Return (x, y) of the center of cell containing provided text 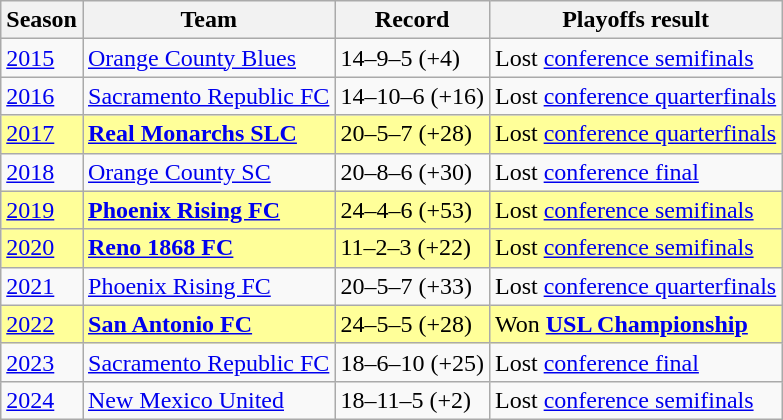
2019 (42, 210)
Orange County SC (208, 172)
20–8–6 (+30) (412, 172)
2021 (42, 286)
18–6–10 (+25) (412, 362)
Real Monarchs SLC (208, 134)
24–4–6 (+53) (412, 210)
2024 (42, 400)
2020 (42, 248)
2015 (42, 58)
14–10–6 (+16) (412, 96)
18–11–5 (+2) (412, 400)
2017 (42, 134)
20–5–7 (+33) (412, 286)
Reno 1868 FC (208, 248)
20–5–7 (+28) (412, 134)
Team (208, 20)
2016 (42, 96)
Season (42, 20)
Won USL Championship (635, 324)
2018 (42, 172)
Orange County Blues (208, 58)
Record (412, 20)
2022 (42, 324)
New Mexico United (208, 400)
24–5–5 (+28) (412, 324)
11–2–3 (+22) (412, 248)
2023 (42, 362)
Playoffs result (635, 20)
14–9–5 (+4) (412, 58)
San Antonio FC (208, 324)
